Locate the cell with the specified text and output its [x, y] center coordinate. 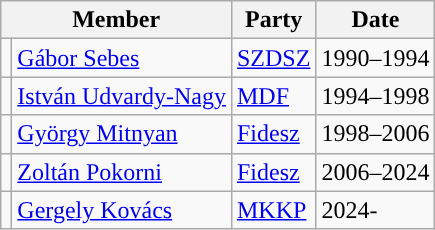
2024- [376, 210]
1994–1998 [376, 96]
Member [116, 20]
Date [376, 20]
György Mitnyan [122, 134]
1990–1994 [376, 58]
MDF [273, 96]
Gábor Sebes [122, 58]
Zoltán Pokorni [122, 172]
2006–2024 [376, 172]
SZDSZ [273, 58]
Party [273, 20]
Gergely Kovács [122, 210]
István Udvardy-Nagy [122, 96]
1998–2006 [376, 134]
MKKP [273, 210]
